Provide the [x, y] coordinate of the cell's center where the given text is located.  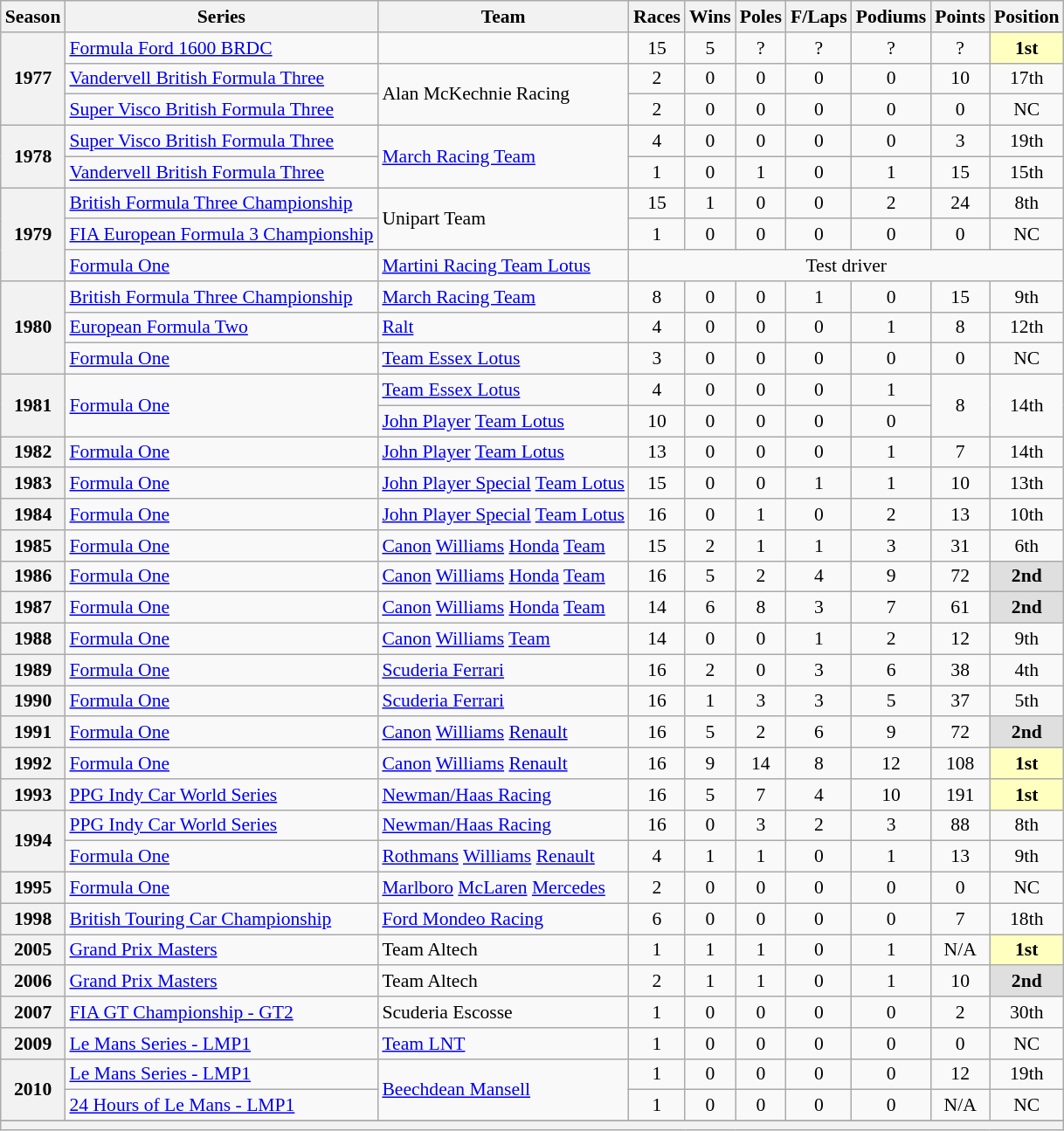
2010 [33, 1090]
1986 [33, 576]
1993 [33, 795]
24 Hours of Le Mans - LMP1 [221, 1106]
Ralt [503, 328]
FIA European Formula 3 Championship [221, 235]
1989 [33, 670]
Rothmans Williams Renault [503, 857]
2006 [33, 982]
1980 [33, 328]
Unipart Team [503, 218]
1990 [33, 701]
Test driver [846, 266]
Marlboro McLaren Mercedes [503, 888]
1995 [33, 888]
31 [960, 546]
24 [960, 203]
1992 [33, 763]
2009 [33, 1044]
Team [503, 17]
Poles [761, 17]
2005 [33, 950]
Races [657, 17]
1984 [33, 514]
F/Laps [819, 17]
Podiums [891, 17]
European Formula Two [221, 328]
1982 [33, 452]
61 [960, 608]
Ford Mondeo Racing [503, 919]
Scuderia Escosse [503, 1012]
Alan McKechnie Racing [503, 94]
British Touring Car Championship [221, 919]
1977 [33, 79]
Martini Racing Team Lotus [503, 266]
Beechdean Mansell [503, 1090]
5th [1026, 701]
FIA GT Championship - GT2 [221, 1012]
1987 [33, 608]
88 [960, 825]
Wins [710, 17]
30th [1026, 1012]
Formula Ford 1600 BRDC [221, 48]
18th [1026, 919]
17th [1026, 79]
2007 [33, 1012]
1994 [33, 840]
108 [960, 763]
1998 [33, 919]
Position [1026, 17]
4th [1026, 670]
37 [960, 701]
Points [960, 17]
15th [1026, 172]
Season [33, 17]
1981 [33, 405]
1988 [33, 639]
6th [1026, 546]
13th [1026, 484]
191 [960, 795]
10th [1026, 514]
1979 [33, 234]
12th [1026, 328]
1985 [33, 546]
Canon Williams Team [503, 639]
Team LNT [503, 1044]
1978 [33, 157]
Series [221, 17]
1983 [33, 484]
1991 [33, 733]
38 [960, 670]
